Provide the [x, y] coordinate of the cell's center where the given text is located.  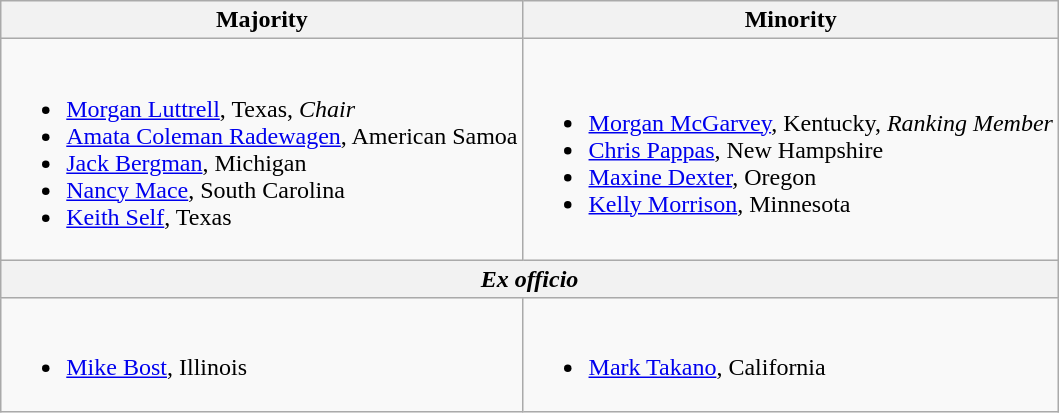
Mark Takano, California [790, 354]
Minority [790, 20]
Ex officio [530, 279]
Morgan Luttrell, Texas, ChairAmata Coleman Radewagen, American SamoaJack Bergman, MichiganNancy Mace, South CarolinaKeith Self, Texas [262, 150]
Morgan McGarvey, Kentucky, Ranking MemberChris Pappas, New HampshireMaxine Dexter, OregonKelly Morrison, Minnesota [790, 150]
Mike Bost, Illinois [262, 354]
Majority [262, 20]
